For the text-containing cell, return its midpoint in [x, y] coordinate format. 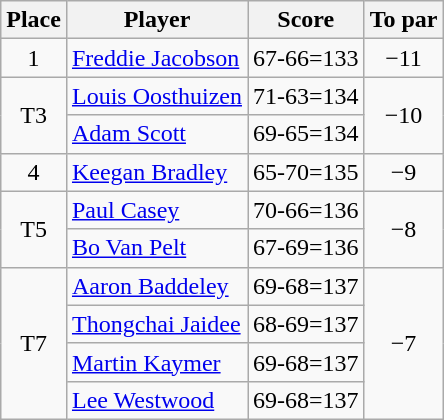
Keegan Bradley [156, 172]
Adam Scott [156, 134]
Freddie Jacobson [156, 58]
−8 [404, 229]
Martin Kaymer [156, 362]
Bo Van Pelt [156, 248]
Lee Westwood [156, 400]
Aaron Baddeley [156, 286]
Score [306, 20]
−10 [404, 115]
65-70=135 [306, 172]
4 [34, 172]
1 [34, 58]
Paul Casey [156, 210]
Louis Oosthuizen [156, 96]
T5 [34, 229]
T3 [34, 115]
To par [404, 20]
T7 [34, 343]
−7 [404, 343]
71-63=134 [306, 96]
Player [156, 20]
−9 [404, 172]
68-69=137 [306, 324]
67-66=133 [306, 58]
69-65=134 [306, 134]
70-66=136 [306, 210]
−11 [404, 58]
67-69=136 [306, 248]
Place [34, 20]
Thongchai Jaidee [156, 324]
